Scan for the cell matching the given text and deliver its [X, Y] coordinate at center. 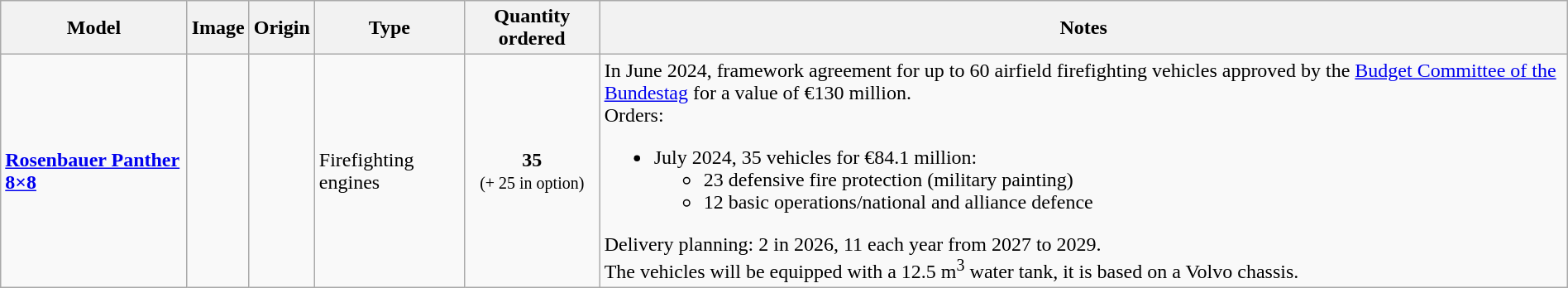
Rosenbauer Panther 8×8 [94, 171]
Origin [281, 28]
Firefighting engines [389, 171]
Notes [1083, 28]
35(+ 25 in option) [532, 171]
Quantity ordered [532, 28]
Model [94, 28]
Type [389, 28]
Image [218, 28]
